Provide the (x, y) coordinate of the cell's center where the given text is located.  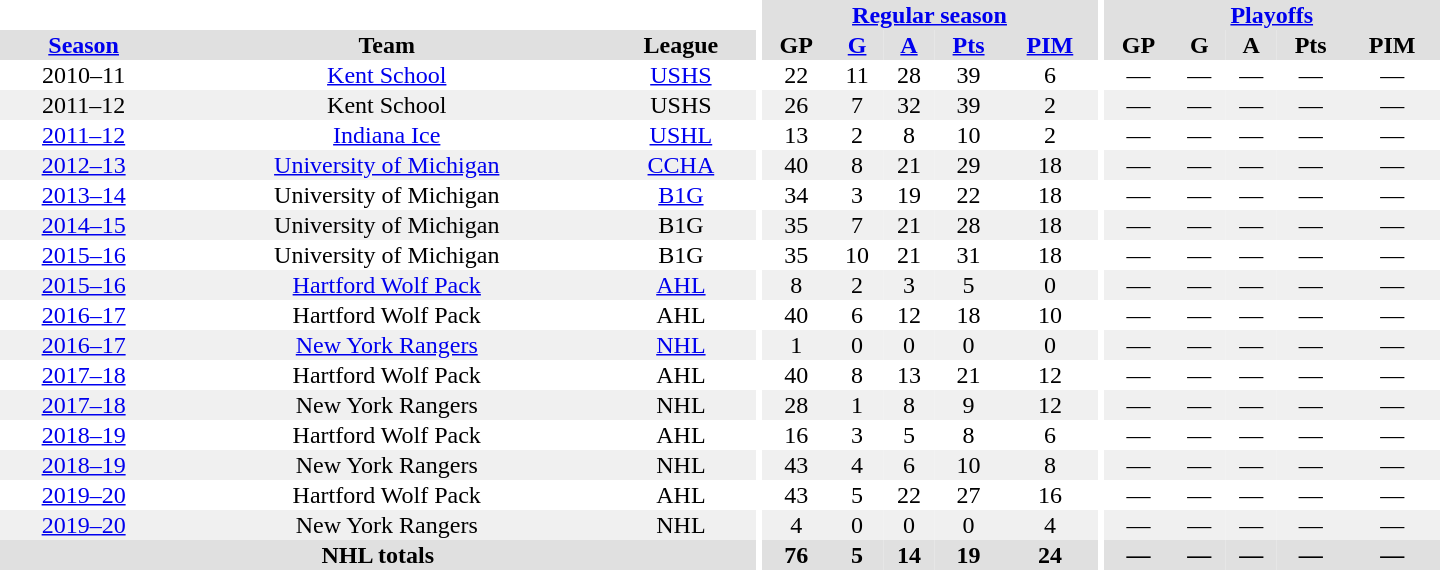
29 (968, 165)
Playoffs (1272, 15)
Team (386, 45)
11 (857, 75)
Indiana Ice (386, 135)
14 (909, 555)
9 (968, 405)
2012–13 (84, 165)
Season (84, 45)
2010–11 (84, 75)
NHL totals (378, 555)
34 (796, 195)
31 (968, 255)
32 (909, 105)
Regular season (929, 15)
76 (796, 555)
26 (796, 105)
24 (1050, 555)
League (680, 45)
2013–14 (84, 195)
27 (968, 495)
USHL (680, 135)
CCHA (680, 165)
2014–15 (84, 225)
